From the cell containing the given text, extract its center point as (X, Y) coordinate. 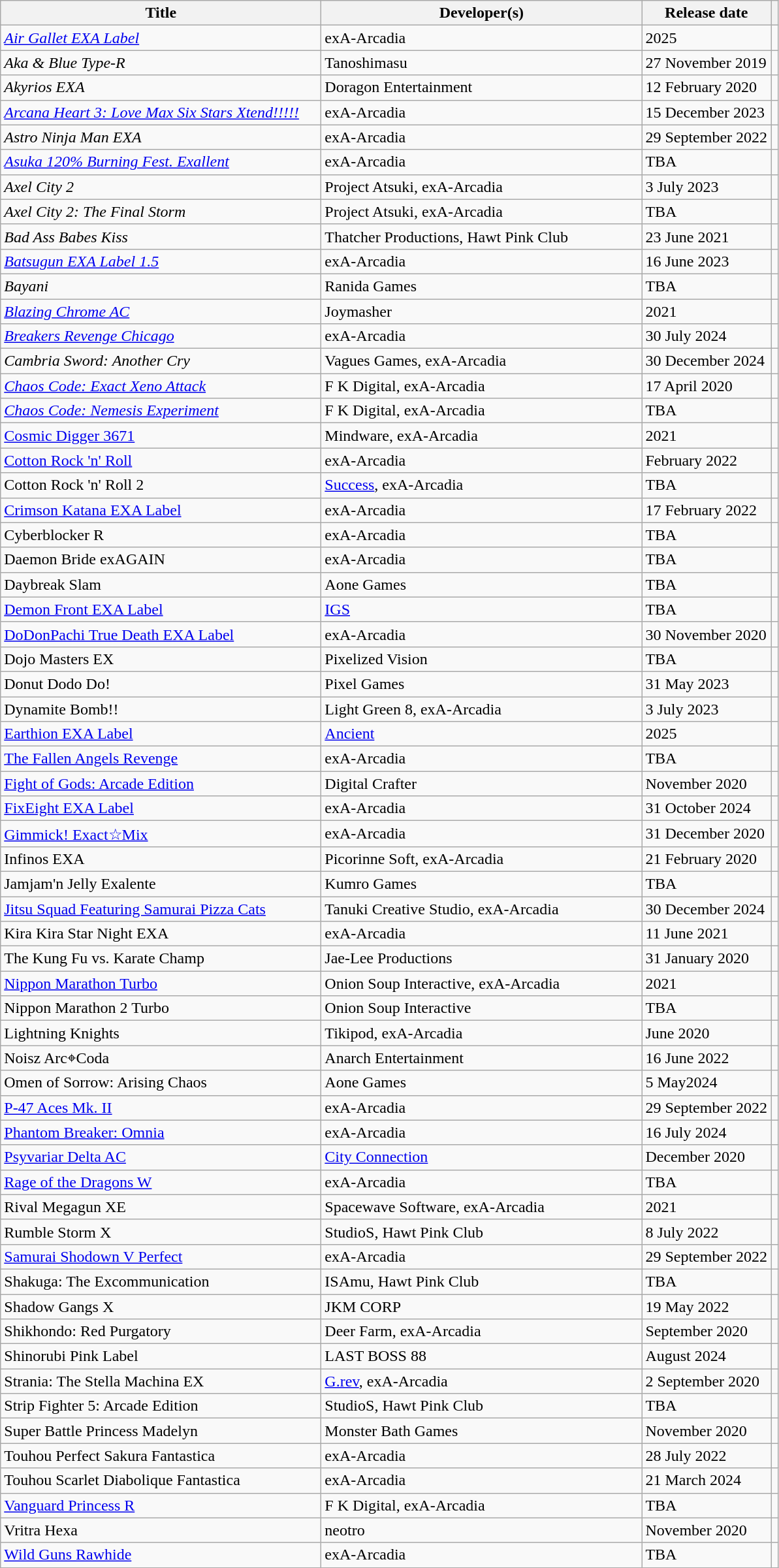
neotro (482, 1530)
Dynamite Bomb!! (161, 709)
Digital Crafter (482, 784)
ISAmu, Hawt Pink Club (482, 1281)
Gimmick! Exact☆Mix (161, 834)
17 April 2020 (707, 386)
Astro Ninja Man EXA (161, 137)
Kira Kira Star Night EXA (161, 934)
Rumble Storm X (161, 1232)
The Fallen Angels Revenge (161, 759)
Title (161, 13)
IGS (482, 609)
Spacewave Software, exA-Arcadia (482, 1207)
28 July 2022 (707, 1456)
Kumro Games (482, 884)
Daybreak Slam (161, 584)
Phantom Breaker: Omnia (161, 1132)
16 July 2024 (707, 1132)
LAST BOSS 88 (482, 1356)
Release date (707, 13)
Onion Soup Interactive, exA-Arcadia (482, 984)
Donut Dodo Do! (161, 684)
Lightning Knights (161, 1033)
15 December 2023 (707, 112)
Nippon Marathon Turbo (161, 984)
Chaos Code: Nemesis Experiment (161, 411)
31 January 2020 (707, 959)
17 February 2022 (707, 510)
FixEight EXA Label (161, 808)
Daemon Bride exAGAIN (161, 560)
Developer(s) (482, 13)
Strip Fighter 5: Arcade Edition (161, 1406)
Ranida Games (482, 286)
Psyvariar Delta AC (161, 1157)
Jamjam'n Jelly Exalente (161, 884)
Strania: The Stella Machina EX (161, 1381)
Mindware, exA-Arcadia (482, 436)
City Connection (482, 1157)
5 May2024 (707, 1083)
19 May 2022 (707, 1307)
12 February 2020 (707, 88)
Cyberblocker R (161, 535)
Arcana Heart 3: Love Max Six Stars Xtend!!!!! (161, 112)
31 October 2024 (707, 808)
DoDonPachi True Death EXA Label (161, 634)
Picorinne Soft, exA-Arcadia (482, 859)
Bayani (161, 286)
Batsugun EXA Label 1.5 (161, 261)
11 June 2021 (707, 934)
Vritra Hexa (161, 1530)
Demon Front EXA Label (161, 609)
Jitsu Squad Featuring Samurai Pizza Cats (161, 908)
Cambria Sword: Another Cry (161, 361)
Thatcher Productions, Hawt Pink Club (482, 236)
Asuka 120% Burning Fest. Exallent (161, 162)
Blazing Chrome AC (161, 312)
Jae-Lee Productions (482, 959)
23 June 2021 (707, 236)
21 March 2024 (707, 1480)
30 July 2024 (707, 336)
Shadow Gangs X (161, 1307)
Akyrios EXA (161, 88)
Onion Soup Interactive (482, 1008)
Rival Megagun XE (161, 1207)
Fight of Gods: Arcade Edition (161, 784)
Deer Farm, exA-Arcadia (482, 1332)
Shikhondo: Red Purgatory (161, 1332)
Samurai Shodown V Perfect (161, 1256)
G.rev, exA-Arcadia (482, 1381)
Chaos Code: Exact Xeno Attack (161, 386)
Bad Ass Babes Kiss (161, 236)
Earthion EXA Label (161, 734)
Cotton Rock 'n' Roll (161, 460)
Tanuki Creative Studio, exA-Arcadia (482, 908)
December 2020 (707, 1157)
August 2024 (707, 1356)
Shakuga: The Excommunication (161, 1281)
Axel City 2: The Final Storm (161, 212)
Shinorubi Pink Label (161, 1356)
Cotton Rock 'n' Roll 2 (161, 485)
Touhou Perfect Sakura Fantastica (161, 1456)
Axel City 2 (161, 187)
September 2020 (707, 1332)
The Kung Fu vs. Karate Champ (161, 959)
Omen of Sorrow: Arising Chaos (161, 1083)
Touhou Scarlet Diabolique Fantastica (161, 1480)
P-47 Aces Mk. II (161, 1108)
Monster Bath Games (482, 1431)
Pixelized Vision (482, 659)
21 February 2020 (707, 859)
2 September 2020 (707, 1381)
Rage of the Dragons W (161, 1182)
Vanguard Princess R (161, 1505)
Wild Guns Rawhide (161, 1555)
31 May 2023 (707, 684)
Joymasher (482, 312)
Nippon Marathon 2 Turbo (161, 1008)
Tanoshimasu (482, 63)
Vagues Games, exA-Arcadia (482, 361)
Tikipod, exA-Arcadia (482, 1033)
February 2022 (707, 460)
Noisz Arc⌖Coda (161, 1058)
Breakers Revenge Chicago (161, 336)
Light Green 8, exA-Arcadia (482, 709)
Success, exA-Arcadia (482, 485)
Ancient (482, 734)
Anarch Entertainment (482, 1058)
Crimson Katana EXA Label (161, 510)
16 June 2023 (707, 261)
Pixel Games (482, 684)
Cosmic Digger 3671 (161, 436)
Infinos EXA (161, 859)
Dojo Masters EX (161, 659)
Super Battle Princess Madelyn (161, 1431)
27 November 2019 (707, 63)
31 December 2020 (707, 834)
Aka & Blue Type-R (161, 63)
30 November 2020 (707, 634)
JKM CORP (482, 1307)
Air Gallet EXA Label (161, 38)
Doragon Entertainment (482, 88)
16 June 2022 (707, 1058)
June 2020 (707, 1033)
8 July 2022 (707, 1232)
